For the text-containing cell, return its midpoint in (X, Y) coordinate format. 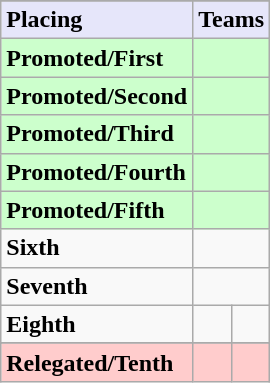
Promoted/Fourth (97, 172)
Sixth (97, 248)
Placing (97, 20)
Seventh (97, 286)
Promoted/Second (97, 96)
Teams (232, 20)
Relegated/Tenth (97, 362)
Eighth (97, 324)
Promoted/First (97, 58)
Promoted/Fifth (97, 210)
Promoted/Third (97, 134)
